Return (x, y) of the center of cell containing provided text 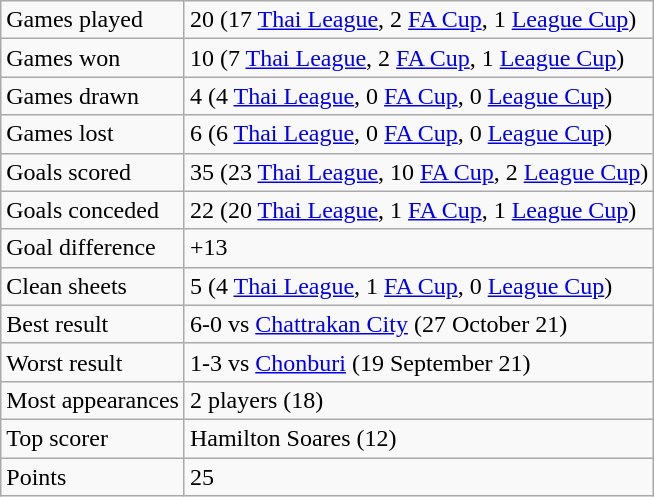
6 (6 Thai League, 0 FA Cup, 0 League Cup) (418, 134)
Clean sheets (93, 286)
Hamilton Soares (12) (418, 438)
Goal difference (93, 248)
Worst result (93, 362)
4 (4 Thai League, 0 FA Cup, 0 League Cup) (418, 96)
Top scorer (93, 438)
6-0 vs Chattrakan City (27 October 21) (418, 324)
Games played (93, 20)
35 (23 Thai League, 10 FA Cup, 2 League Cup) (418, 172)
Goals scored (93, 172)
2 players (18) (418, 400)
25 (418, 477)
Most appearances (93, 400)
1-3 vs Chonburi (19 September 21) (418, 362)
Best result (93, 324)
22 (20 Thai League, 1 FA Cup, 1 League Cup) (418, 210)
Goals conceded (93, 210)
Games lost (93, 134)
10 (7 Thai League, 2 FA Cup, 1 League Cup) (418, 58)
Games drawn (93, 96)
5 (4 Thai League, 1 FA Cup, 0 League Cup) (418, 286)
+13 (418, 248)
Games won (93, 58)
Points (93, 477)
20 (17 Thai League, 2 FA Cup, 1 League Cup) (418, 20)
